Return the [X, Y] coordinate for the center point of the cell that contains the specified text.  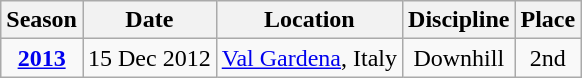
Downhill [459, 58]
Place [548, 20]
Date [149, 20]
15 Dec 2012 [149, 58]
Val Gardena, Italy [309, 58]
2013 [42, 58]
Discipline [459, 20]
2nd [548, 58]
Season [42, 20]
Location [309, 20]
